Detect which cell encompasses the target text, then output its (X, Y) center coordinate. 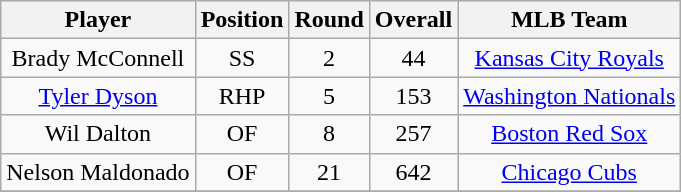
2 (329, 58)
8 (329, 134)
153 (413, 96)
Washington Nationals (570, 96)
Kansas City Royals (570, 58)
Chicago Cubs (570, 172)
Player (98, 20)
Nelson Maldonado (98, 172)
21 (329, 172)
RHP (242, 96)
642 (413, 172)
Tyler Dyson (98, 96)
Wil Dalton (98, 134)
5 (329, 96)
MLB Team (570, 20)
257 (413, 134)
Boston Red Sox (570, 134)
Round (329, 20)
SS (242, 58)
Position (242, 20)
Brady McConnell (98, 58)
Overall (413, 20)
44 (413, 58)
